Scan for the cell matching the given text and deliver its [X, Y] coordinate at center. 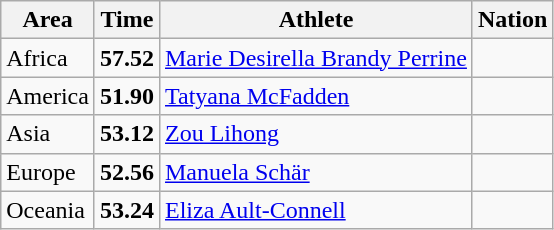
Manuela Schär [316, 172]
Area [48, 20]
Zou Lihong [316, 134]
Africa [48, 58]
America [48, 96]
Time [126, 20]
Oceania [48, 210]
52.56 [126, 172]
51.90 [126, 96]
Europe [48, 172]
Tatyana McFadden [316, 96]
57.52 [126, 58]
Athlete [316, 20]
Eliza Ault-Connell [316, 210]
Nation [512, 20]
Marie Desirella Brandy Perrine [316, 58]
Asia [48, 134]
53.24 [126, 210]
53.12 [126, 134]
